Identify which cell holds the provided text, then report its [x, y] central coordinate. 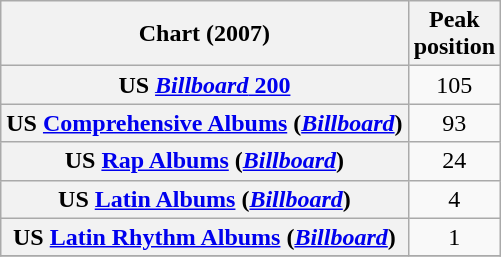
24 [454, 161]
US Billboard 200 [204, 85]
US Latin Albums (Billboard) [204, 199]
Chart (2007) [204, 34]
4 [454, 199]
1 [454, 237]
Peakposition [454, 34]
US Rap Albums (Billboard) [204, 161]
93 [454, 123]
US Latin Rhythm Albums (Billboard) [204, 237]
US Comprehensive Albums (Billboard) [204, 123]
105 [454, 85]
